For the text-containing cell, return its midpoint in (x, y) coordinate format. 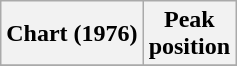
Chart (1976) (72, 34)
Peakposition (189, 34)
